Identify which cell holds the provided text, then report its (x, y) central coordinate. 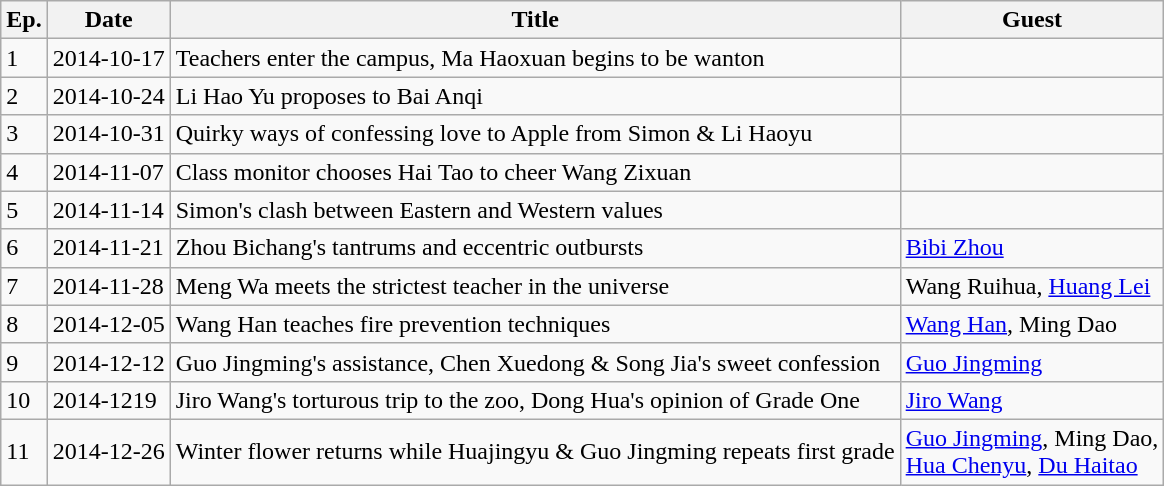
Jiro Wang (1032, 400)
6 (24, 248)
2014-10-31 (108, 134)
4 (24, 172)
1 (24, 58)
Guo Jingming (1032, 362)
Quirky ways of confessing love to Apple from Simon & Li Haoyu (535, 134)
11 (24, 452)
2014-11-14 (108, 210)
2 (24, 96)
Guest (1032, 20)
Wang Han, Ming Dao (1032, 324)
10 (24, 400)
5 (24, 210)
2014-11-28 (108, 286)
7 (24, 286)
2014-12-26 (108, 452)
Date (108, 20)
2014-10-24 (108, 96)
Guo Jingming's assistance, Chen Xuedong & Song Jia's sweet confession (535, 362)
Simon's clash between Eastern and Western values (535, 210)
Wang Ruihua, Huang Lei (1032, 286)
2014-12-12 (108, 362)
Li Hao Yu proposes to Bai Anqi (535, 96)
Zhou Bichang's tantrums and eccentric outbursts (535, 248)
Meng Wa meets the strictest teacher in the universe (535, 286)
Wang Han teaches fire prevention techniques (535, 324)
2014-10-17 (108, 58)
3 (24, 134)
9 (24, 362)
Class monitor chooses Hai Tao to cheer Wang Zixuan (535, 172)
2014-11-07 (108, 172)
Bibi Zhou (1032, 248)
Guo Jingming, Ming Dao,Hua Chenyu, Du Haitao (1032, 452)
2014-11-21 (108, 248)
Jiro Wang's torturous trip to the zoo, Dong Hua's opinion of Grade One (535, 400)
2014-12-05 (108, 324)
8 (24, 324)
Ep. (24, 20)
Title (535, 20)
Winter flower returns while Huajingyu & Guo Jingming repeats first grade (535, 452)
2014-1219 (108, 400)
Teachers enter the campus, Ma Haoxuan begins to be wanton (535, 58)
